Search for the cell housing the specified text and yield its [X, Y] center coordinate. 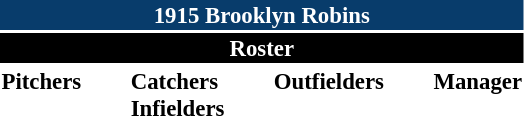
Roster [262, 48]
1915 Brooklyn Robins [262, 15]
